Provide the [X, Y] coordinate of the cell's center where the given text is located.  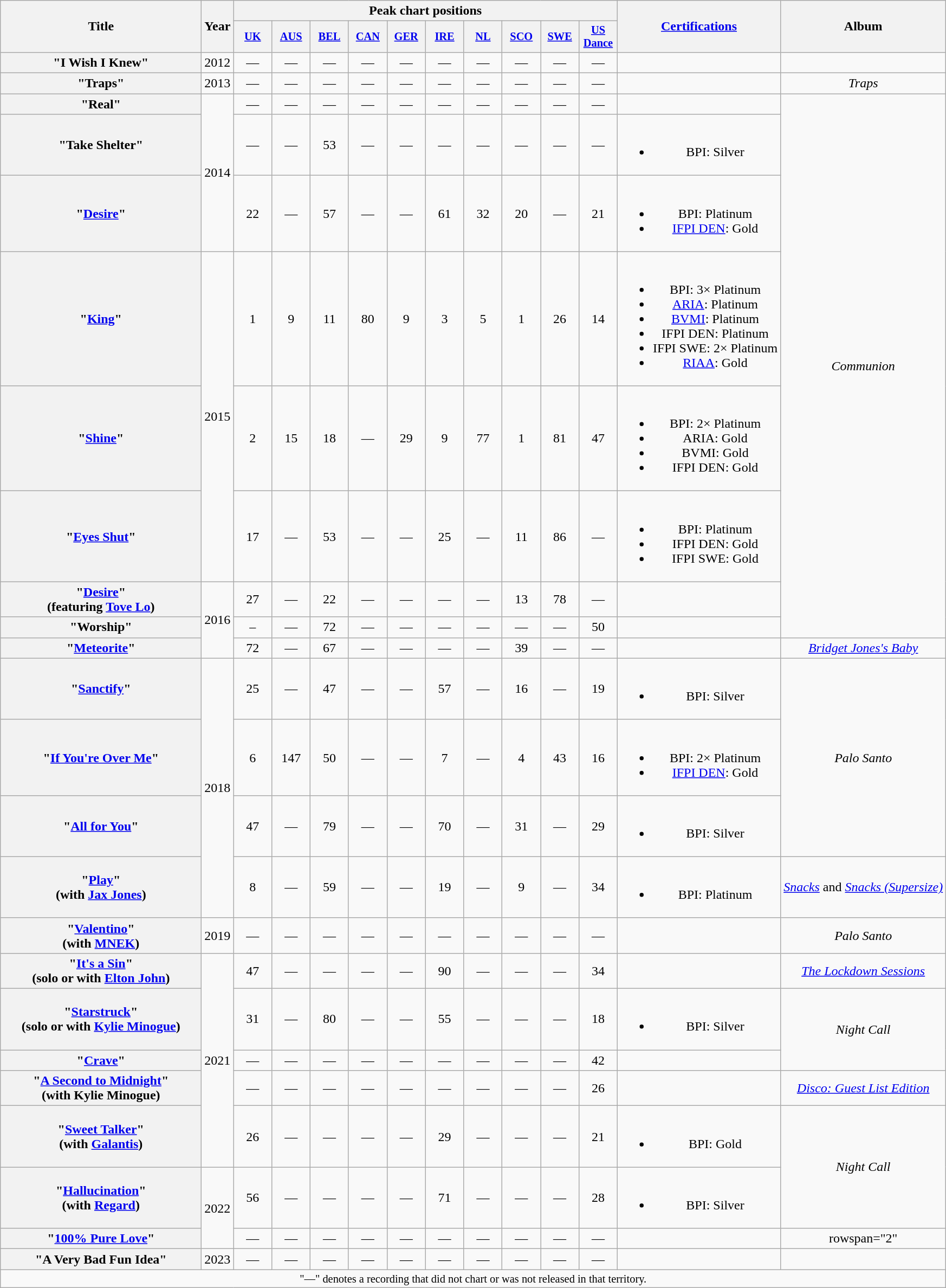
2016 [218, 620]
AUS [291, 37]
78 [560, 600]
– [252, 627]
"Meteorite" [101, 648]
SWE [560, 37]
2021 [218, 1060]
CAN [367, 37]
56 [252, 1198]
"Hallucination"(with Regard) [101, 1198]
"I Wish I Knew" [101, 62]
5 [483, 319]
2022 [218, 1208]
"All for You" [101, 826]
The Lockdown Sessions [864, 970]
2014 [218, 172]
14 [598, 319]
BPI: 2× PlatinumIFPI DEN: Gold [699, 757]
42 [598, 1060]
"Eyes Shut" [101, 537]
"Worship" [101, 627]
2015 [218, 416]
BPI: 3× PlatinumARIA: PlatinumBVMI: PlatinumIFPI DEN: PlatinumIFPI SWE: 2× PlatinumRIAA: Gold [699, 319]
27 [252, 600]
4 [521, 757]
70 [444, 826]
6 [252, 757]
90 [444, 970]
8 [252, 887]
2012 [218, 62]
147 [291, 757]
2023 [218, 1259]
Year [218, 27]
15 [291, 439]
Traps [864, 83]
Snacks and Snacks (Supersize) [864, 887]
BPI: PlatinumIFPI DEN: Gold [699, 214]
"Real" [101, 104]
rowspan="2" [864, 1239]
Bridget Jones's Baby [864, 648]
"Sanctify" [101, 688]
3 [444, 319]
"Traps" [101, 83]
"—" denotes a recording that did not chart or was not released in that territory. [474, 1279]
Disco: Guest List Edition [864, 1089]
"Shine" [101, 439]
BPI: Platinum [699, 887]
2019 [218, 936]
43 [560, 757]
32 [483, 214]
81 [560, 439]
13 [521, 600]
Peak chart positions [426, 11]
"A Very Bad Fun Idea" [101, 1259]
2018 [218, 788]
"Desire"(featuring Tove Lo) [101, 600]
20 [521, 214]
BPI: Gold [699, 1136]
"It's a Sin"(solo or with Elton John) [101, 970]
71 [444, 1198]
"If You're Over Me" [101, 757]
61 [444, 214]
BPI: 2× PlatinumARIA: GoldBVMI: GoldIFPI DEN: Gold [699, 439]
GER [406, 37]
"Desire" [101, 214]
"Crave" [101, 1060]
"Sweet Talker"(with Galantis) [101, 1136]
"Valentino"(with MNEK) [101, 936]
IRE [444, 37]
BEL [329, 37]
BPI: PlatinumIFPI DEN: GoldIFPI SWE: Gold [699, 537]
"Play"(with Jax Jones) [101, 887]
59 [329, 887]
55 [444, 1019]
UK [252, 37]
79 [329, 826]
39 [521, 648]
67 [329, 648]
"King" [101, 319]
77 [483, 439]
USDance [598, 37]
Communion [864, 366]
NL [483, 37]
Title [101, 27]
"Starstruck"(solo or with Kylie Minogue) [101, 1019]
"A Second to Midnight"(with Kylie Minogue) [101, 1089]
Album [864, 27]
7 [444, 757]
"100% Pure Love" [101, 1239]
SCO [521, 37]
"Take Shelter" [101, 145]
Certifications [699, 27]
2013 [218, 83]
17 [252, 537]
86 [560, 537]
28 [598, 1198]
2 [252, 439]
